For the text-containing cell, return its midpoint in (X, Y) coordinate format. 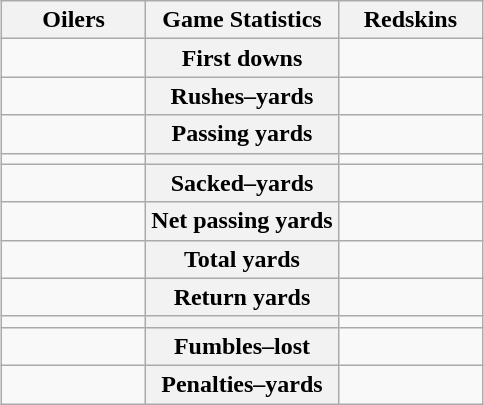
Redskins (410, 20)
Game Statistics (242, 20)
Fumbles–lost (242, 346)
Rushes–yards (242, 96)
Return yards (242, 297)
Net passing yards (242, 221)
Penalties–yards (242, 384)
First downs (242, 58)
Sacked–yards (242, 183)
Oilers (73, 20)
Passing yards (242, 134)
Total yards (242, 259)
